Provide the [X, Y] coordinate of the cell's center where the given text is located.  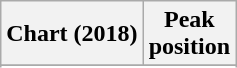
Chart (2018) [72, 34]
Peakposition [189, 34]
